For the text-containing cell, return its midpoint in (X, Y) coordinate format. 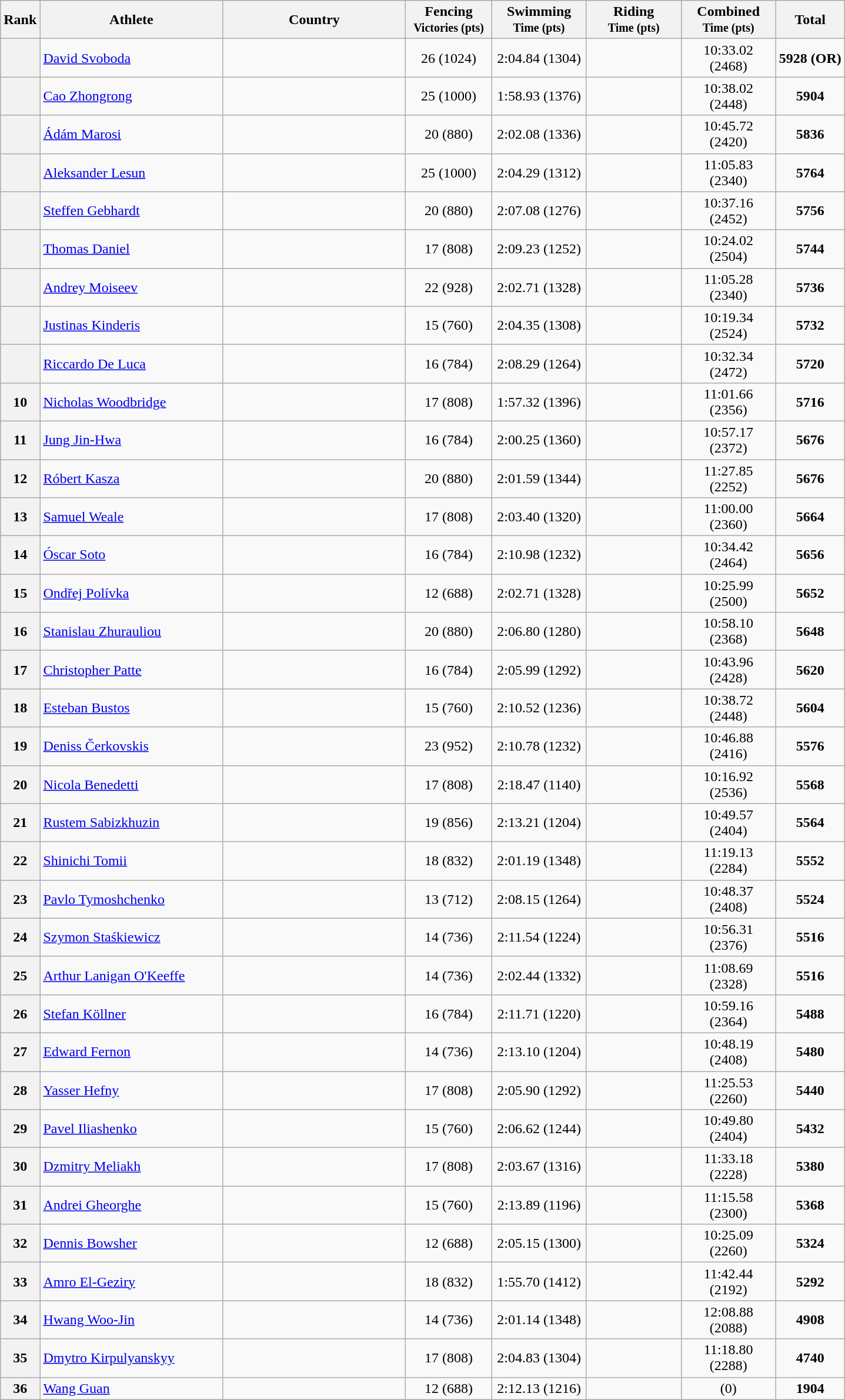
2:04.83 (1304) (539, 1358)
2:13.89 (1196) (539, 1205)
5380 (810, 1167)
10:32.34 (2472) (728, 363)
2:04.84 (1304) (539, 58)
11:25.53 (2260) (728, 1090)
5720 (810, 363)
2:04.35 (1308) (539, 326)
2:10.52 (1236) (539, 708)
13 (712) (449, 899)
Rank (20, 20)
15 (20, 594)
Andrei Gheorghe (132, 1205)
26 (1024) (449, 58)
2:02.08 (1336) (539, 134)
11:19.13 (2284) (728, 860)
2:01.19 (1348) (539, 860)
Rustem Sabizkhuzin (132, 823)
4908 (810, 1320)
2:03.40 (1320) (539, 517)
Nicola Benedetti (132, 784)
1:58.93 (1376) (539, 96)
2:09.23 (1252) (539, 249)
5564 (810, 823)
Fencing Victories (pts) (449, 20)
Andrey Moiseev (132, 287)
5732 (810, 326)
Stanislau Zhurauliou (132, 631)
10:25.99 (2500) (728, 594)
Total (810, 20)
Riding Time (pts) (634, 20)
2:11.71 (1220) (539, 1013)
26 (20, 1013)
5488 (810, 1013)
Jung Jin-Hwa (132, 440)
2:06.80 (1280) (539, 631)
11:15.58 (2300) (728, 1205)
Pavlo Tymoshchenko (132, 899)
11:00.00 (2360) (728, 517)
11:01.66 (2356) (728, 402)
10:38.02 (2448) (728, 96)
2:06.62 (1244) (539, 1128)
Christopher Patte (132, 670)
11:33.18 (2228) (728, 1167)
2:10.98 (1232) (539, 555)
24 (20, 937)
10:46.88 (2416) (728, 746)
10:16.92 (2536) (728, 784)
10:48.19 (2408) (728, 1052)
5764 (810, 173)
11:05.28 (2340) (728, 287)
Dmytro Kirpulyanskyy (132, 1358)
5652 (810, 594)
28 (20, 1090)
5568 (810, 784)
5576 (810, 746)
Edward Fernon (132, 1052)
2:08.29 (1264) (539, 363)
Arthur Lanigan O'Keeffe (132, 976)
Nicholas Woodbridge (132, 402)
Swimming Time (pts) (539, 20)
11:08.69 (2328) (728, 976)
19 (20, 746)
2:11.54 (1224) (539, 937)
Stefan Köllner (132, 1013)
10:56.31 (2376) (728, 937)
5620 (810, 670)
Deniss Čerkovskis (132, 746)
5648 (810, 631)
Country (314, 20)
Samuel Weale (132, 517)
5524 (810, 899)
10:37.16 (2452) (728, 210)
1:55.70 (1412) (539, 1281)
11:27.85 (2252) (728, 478)
12:08.88 (2088) (728, 1320)
5928 (OR) (810, 58)
1904 (810, 1388)
33 (20, 1281)
5480 (810, 1052)
22 (928) (449, 287)
34 (20, 1320)
2:01.59 (1344) (539, 478)
Cao Zhongrong (132, 96)
Ádám Marosi (132, 134)
Dennis Bowsher (132, 1244)
10:59.16 (2364) (728, 1013)
(0) (728, 1388)
Athlete (132, 20)
36 (20, 1388)
2:05.90 (1292) (539, 1090)
11:18.80 (2288) (728, 1358)
Szymon Staśkiewicz (132, 937)
2:01.14 (1348) (539, 1320)
10:43.96 (2428) (728, 670)
23 (952) (449, 746)
5756 (810, 210)
Shinichi Tomii (132, 860)
19 (856) (449, 823)
10:49.80 (2404) (728, 1128)
5324 (810, 1244)
Yasser Hefny (132, 1090)
32 (20, 1244)
11:42.44 (2192) (728, 1281)
2:00.25 (1360) (539, 440)
23 (20, 899)
5744 (810, 249)
CombinedTime (pts) (728, 20)
Thomas Daniel (132, 249)
5432 (810, 1128)
5736 (810, 287)
Aleksander Lesun (132, 173)
David Svoboda (132, 58)
2:12.13 (1216) (539, 1388)
10 (20, 402)
5292 (810, 1281)
2:10.78 (1232) (539, 746)
Hwang Woo-Jin (132, 1320)
10:49.57 (2404) (728, 823)
5552 (810, 860)
12 (20, 478)
35 (20, 1358)
18 (20, 708)
1:57.32 (1396) (539, 402)
5440 (810, 1090)
Riccardo De Luca (132, 363)
20 (20, 784)
30 (20, 1167)
10:45.72 (2420) (728, 134)
10:38.72 (2448) (728, 708)
Steffen Gebhardt (132, 210)
Esteban Bustos (132, 708)
Pavel Iliashenko (132, 1128)
10:34.42 (2464) (728, 555)
31 (20, 1205)
2:18.47 (1140) (539, 784)
Dzmitry Meliakh (132, 1167)
Óscar Soto (132, 555)
2:08.15 (1264) (539, 899)
10:19.34 (2524) (728, 326)
5656 (810, 555)
Justinas Kinderis (132, 326)
2:05.99 (1292) (539, 670)
25 (20, 976)
10:33.02 (2468) (728, 58)
5368 (810, 1205)
10:57.17 (2372) (728, 440)
10:48.37 (2408) (728, 899)
11:05.83 (2340) (728, 173)
16 (20, 631)
2:03.67 (1316) (539, 1167)
10:58.10 (2368) (728, 631)
5604 (810, 708)
10:25.09 (2260) (728, 1244)
22 (20, 860)
Wang Guan (132, 1388)
21 (20, 823)
5836 (810, 134)
17 (20, 670)
Ondřej Polívka (132, 594)
4740 (810, 1358)
10:24.02 (2504) (728, 249)
2:13.10 (1204) (539, 1052)
2:04.29 (1312) (539, 173)
Róbert Kasza (132, 478)
14 (20, 555)
5664 (810, 517)
2:07.08 (1276) (539, 210)
27 (20, 1052)
Amro El-Geziry (132, 1281)
2:13.21 (1204) (539, 823)
11 (20, 440)
5716 (810, 402)
2:02.44 (1332) (539, 976)
2:05.15 (1300) (539, 1244)
5904 (810, 96)
13 (20, 517)
29 (20, 1128)
